Search for the cell housing the specified text and yield its [X, Y] center coordinate. 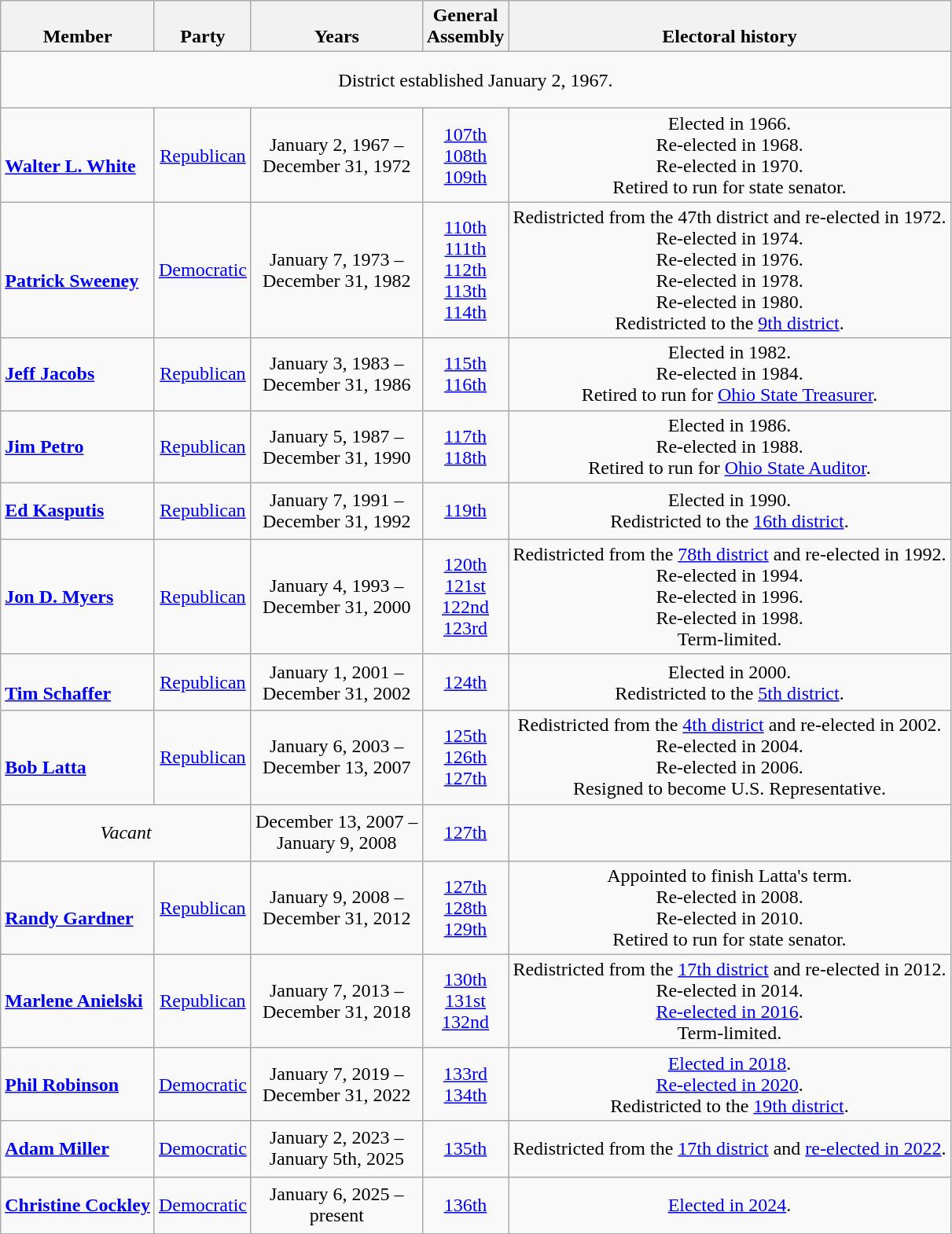
Redistricted from the 78th district and re-elected in 1992.Re-elected in 1994.Re-elected in 1996.Re-elected in 1998.Term-limited. [730, 597]
125th126th127th [465, 758]
107th108th109th [465, 156]
Walter L. White [78, 156]
Jon D. Myers [78, 597]
Elected in 1990.Redistricted to the 16th district. [730, 511]
130th131st132nd [465, 1001]
Redistricted from the 17th district and re-elected in 2022. [730, 1148]
Member [78, 27]
Jeff Jacobs [78, 374]
115th116th [465, 374]
120th121st122nd123rd [465, 597]
GeneralAssembly [465, 27]
January 7, 2013 –December 31, 2018 [336, 1001]
136th [465, 1205]
127th128th129th [465, 907]
127th [465, 832]
119th [465, 511]
Bob Latta [78, 758]
Elected in 2018.Re-elected in 2020.Redistricted to the 19th district. [730, 1084]
Jim Petro [78, 446]
January 7, 1991 –December 31, 1992 [336, 511]
Elected in 2024. [730, 1205]
Christine Cockley [78, 1205]
Appointed to finish Latta's term.Re-elected in 2008.Re-elected in 2010.Retired to run for state senator. [730, 907]
January 2, 1967 –December 31, 1972 [336, 156]
Party [203, 27]
January 7, 2019 –December 31, 2022 [336, 1084]
January 5, 1987 –December 31, 1990 [336, 446]
Marlene Anielski [78, 1001]
135th [465, 1148]
January 7, 1973 –December 31, 1982 [336, 270]
Phil Robinson [78, 1084]
Redistricted from the 4th district and re-elected in 2002.Re-elected in 2004.Re-elected in 2006.Resigned to become U.S. Representative. [730, 758]
December 13, 2007 –January 9, 2008 [336, 832]
124th [465, 682]
Vacant [126, 832]
January 3, 1983 –December 31, 1986 [336, 374]
Elected in 2000.Redistricted to the 5th district. [730, 682]
110th111th112th113th114th [465, 270]
Adam Miller [78, 1148]
133rd134th [465, 1084]
January 6, 2003 –December 13, 2007 [336, 758]
Elected in 1966.Re-elected in 1968.Re-elected in 1970.Retired to run for state senator. [730, 156]
Tim Schaffer [78, 682]
117th118th [465, 446]
January 6, 2025 –present [336, 1205]
January 2, 2023 –January 5th, 2025 [336, 1148]
January 1, 2001 –December 31, 2002 [336, 682]
Randy Gardner [78, 907]
Years [336, 27]
January 4, 1993 –December 31, 2000 [336, 597]
Redistricted from the 17th district and re-elected in 2012.Re-elected in 2014.Re-elected in 2016.Term-limited. [730, 1001]
District established January 2, 1967. [476, 80]
Patrick Sweeney [78, 270]
Ed Kasputis [78, 511]
Elected in 1982.Re-elected in 1984.Retired to run for Ohio State Treasurer. [730, 374]
Electoral history [730, 27]
January 9, 2008 –December 31, 2012 [336, 907]
Elected in 1986.Re-elected in 1988.Retired to run for Ohio State Auditor. [730, 446]
